From the cell containing the given text, extract its center point as [X, Y] coordinate. 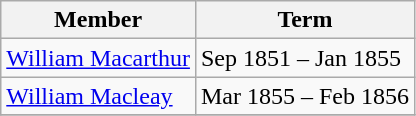
Term [304, 20]
William Macleay [98, 96]
William Macarthur [98, 58]
Member [98, 20]
Mar 1855 – Feb 1856 [304, 96]
Sep 1851 – Jan 1855 [304, 58]
